Output the [x, y] coordinate of the center of the cell containing the given text.  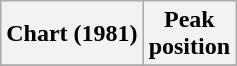
Chart (1981) [72, 34]
Peakposition [189, 34]
